Pinpoint the cell where the given text exists, returning its (x, y) midpoint coordinate. 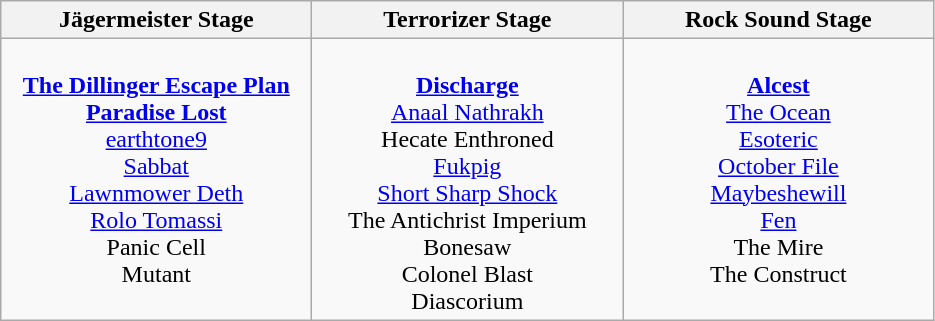
Alcest The Ocean Esoteric October File Maybeshewill Fen The Mire The Construct (778, 180)
Jägermeister Stage (156, 20)
Terrorizer Stage (468, 20)
Discharge Anaal Nathrakh Hecate Enthroned Fukpig Short Sharp Shock The Antichrist Imperium Bonesaw Colonel Blast Diascorium (468, 180)
Rock Sound Stage (778, 20)
The Dillinger Escape Plan Paradise Lost earthtone9 Sabbat Lawnmower Deth Rolo Tomassi Panic Cell Mutant (156, 180)
